Determine the [X, Y] coordinate at the center of the cell enclosing the given text.  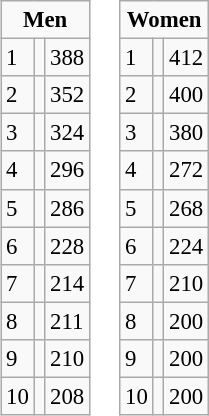
400 [186, 95]
Men [46, 20]
228 [68, 246]
224 [186, 246]
324 [68, 133]
352 [68, 95]
388 [68, 58]
208 [68, 396]
211 [68, 321]
214 [68, 283]
Women [164, 20]
296 [68, 170]
412 [186, 58]
286 [68, 208]
268 [186, 208]
272 [186, 170]
380 [186, 133]
